Output the [x, y] coordinate of the center of the cell containing the given text.  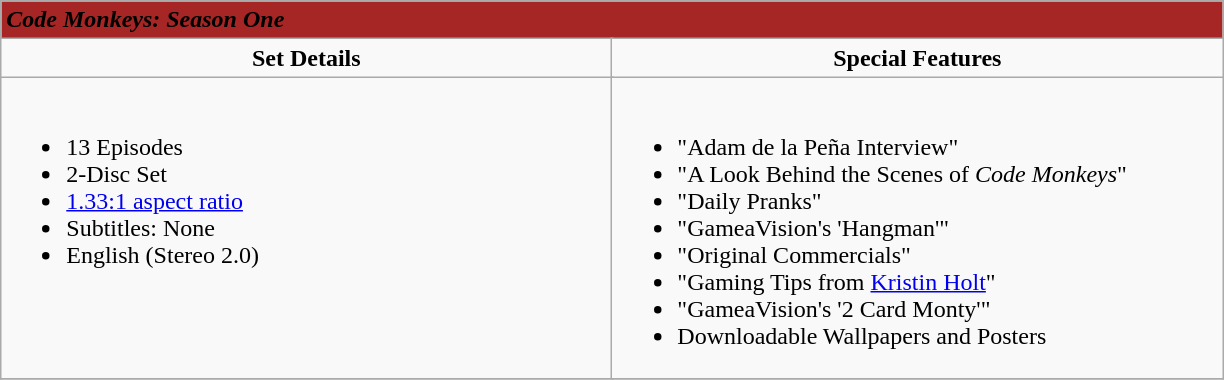
Set Details [306, 58]
Code Monkeys: Season One [612, 20]
13 Episodes2-Disc Set1.33:1 aspect ratioSubtitles: NoneEnglish (Stereo 2.0) [306, 228]
Special Features [918, 58]
